Search for the cell housing the specified text and yield its [x, y] center coordinate. 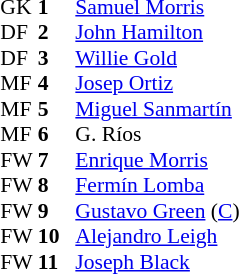
John Hamilton [157, 33]
5 [57, 109]
Fermín Lomba [157, 185]
Alejandro Leigh [157, 237]
7 [57, 160]
G. Ríos [157, 135]
4 [57, 83]
9 [57, 211]
Josep Ortiz [157, 83]
3 [57, 58]
Gustavo Green (C) [157, 211]
6 [57, 135]
Miguel Sanmartín [157, 109]
8 [57, 185]
10 [57, 237]
Willie Gold [157, 58]
Enrique Morris [157, 160]
2 [57, 33]
